Scan for the cell matching the given text and deliver its (x, y) coordinate at center. 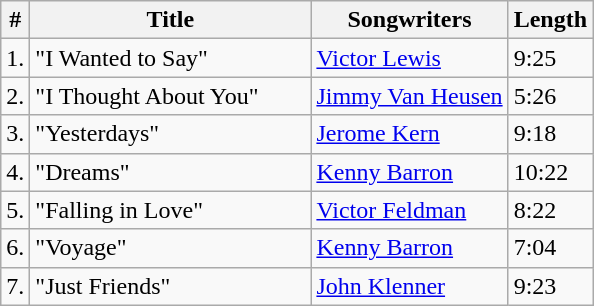
"Just Friends" (170, 286)
8:22 (550, 210)
5. (16, 210)
5:26 (550, 96)
"Falling in Love" (170, 210)
John Klenner (410, 286)
9:23 (550, 286)
7:04 (550, 248)
"I Wanted to Say" (170, 58)
Victor Lewis (410, 58)
9:25 (550, 58)
2. (16, 96)
"Yesterdays" (170, 134)
"Voyage" (170, 248)
9:18 (550, 134)
Length (550, 20)
1. (16, 58)
"Dreams" (170, 172)
10:22 (550, 172)
6. (16, 248)
"I Thought About You" (170, 96)
Victor Feldman (410, 210)
# (16, 20)
Jerome Kern (410, 134)
3. (16, 134)
7. (16, 286)
Songwriters (410, 20)
Jimmy Van Heusen (410, 96)
4. (16, 172)
Title (170, 20)
